From the cell containing the given text, extract its center point as (X, Y) coordinate. 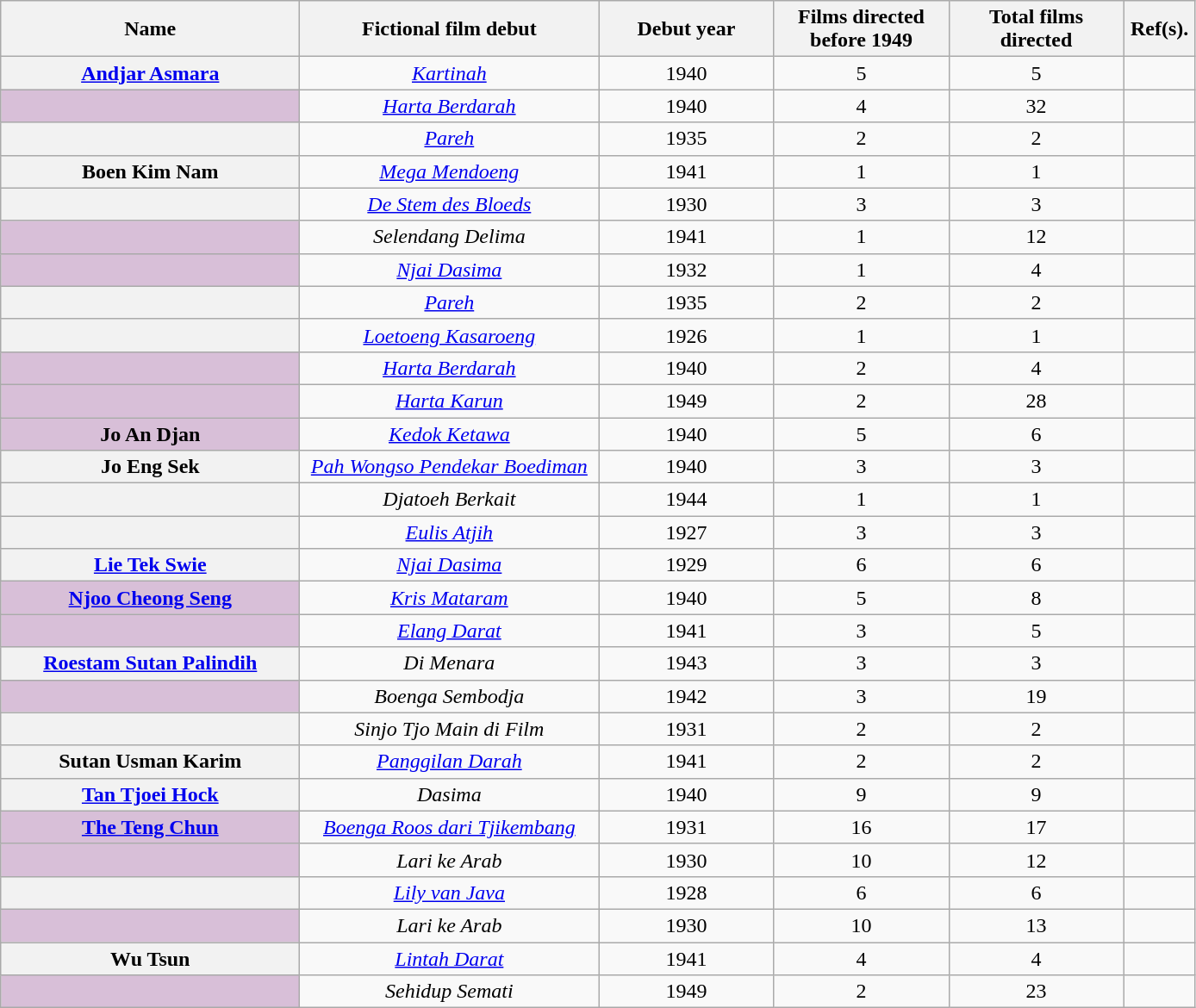
Sehidup Semati (450, 992)
1942 (686, 696)
Jo Eng Sek (150, 467)
1927 (686, 532)
Jo An Djan (150, 433)
Djatoeh Berkait (450, 500)
Di Menara (450, 663)
Pah Wongso Pendekar Boediman (450, 467)
Fictional film debut (450, 29)
Selendang Delima (450, 237)
32 (1036, 106)
Panggilan Darah (450, 762)
Sutan Usman Karim (150, 762)
1926 (686, 335)
13 (1036, 925)
Lie Tek Swie (150, 565)
Tan Tjoei Hock (150, 794)
Films directed before 1949 (862, 29)
Name (150, 29)
Kartinah (450, 73)
23 (1036, 992)
8 (1036, 598)
Njoo Cheong Seng (150, 598)
1929 (686, 565)
1932 (686, 270)
Total films directed (1036, 29)
Dasima (450, 794)
Boen Kim Nam (150, 171)
Lintah Darat (450, 959)
Lily van Java (450, 893)
Roestam Sutan Palindih (150, 663)
28 (1036, 401)
Boenga Sembodja (450, 696)
1943 (686, 663)
Mega Mendoeng (450, 171)
Harta Karun (450, 401)
Kris Mataram (450, 598)
1944 (686, 500)
1928 (686, 893)
17 (1036, 827)
Ref(s). (1160, 29)
Debut year (686, 29)
Elang Darat (450, 631)
19 (1036, 696)
Andjar Asmara (150, 73)
The Teng Chun (150, 827)
Kedok Ketawa (450, 433)
Sinjo Tjo Main di Film (450, 729)
Wu Tsun (150, 959)
Boenga Roos dari Tjikembang (450, 827)
De Stem des Bloeds (450, 204)
16 (862, 827)
Eulis Atjih (450, 532)
Loetoeng Kasaroeng (450, 335)
